Search for the cell housing the specified text and yield its [x, y] center coordinate. 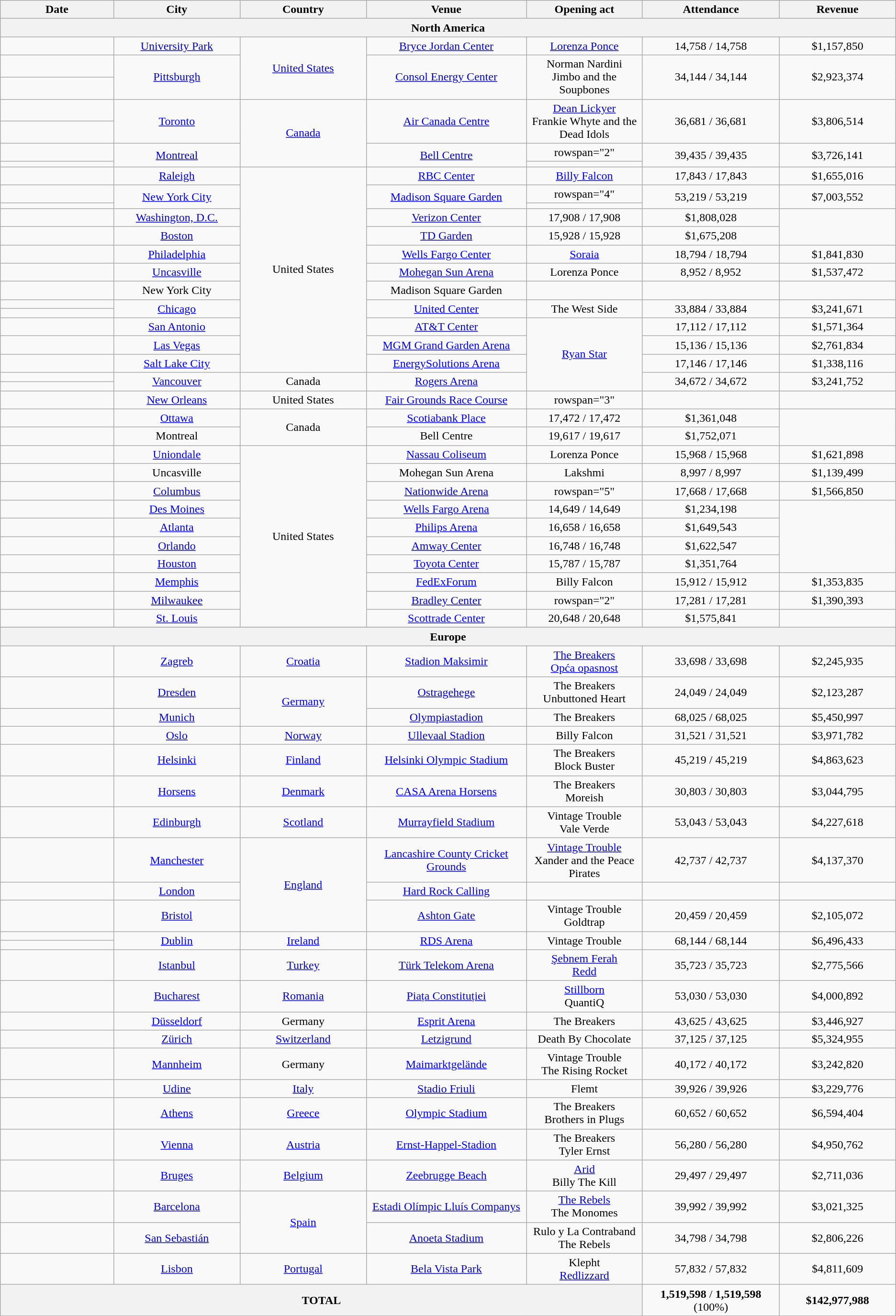
Munich [177, 717]
$1,622,547 [711, 545]
17,668 / 17,668 [711, 491]
29,497 / 29,497 [711, 1176]
Piața Constituției [446, 997]
Europe [448, 637]
Horsens [177, 791]
Stadio Friuli [446, 1089]
$3,446,927 [838, 1021]
Wells Fargo Center [446, 254]
Milwaukee [177, 600]
Vintage TroubleVale Verde [584, 822]
$3,229,776 [838, 1089]
15,928 / 15,928 [584, 236]
Toronto [177, 121]
45,219 / 45,219 [711, 760]
Venue [446, 10]
$3,021,325 [838, 1206]
30,803 / 30,803 [711, 791]
Nassau Coliseum [446, 454]
Romania [303, 997]
Vintage Trouble [584, 941]
$1,361,048 [711, 418]
Date [57, 10]
Norman NardiniJimbo and the Soupbones [584, 77]
14,649 / 14,649 [584, 509]
RDS Arena [446, 941]
Olympic Stadium [446, 1114]
Belgium [303, 1176]
TD Garden [446, 236]
18,794 / 18,794 [711, 254]
39,926 / 39,926 [711, 1089]
Switzerland [303, 1039]
Olympiastadion [446, 717]
Zürich [177, 1039]
Houston [177, 564]
$1,649,543 [711, 527]
34,798 / 34,798 [711, 1238]
StillbornQuantiQ [584, 997]
Toyota Center [446, 564]
Pittsburgh [177, 77]
rowspan="3" [584, 400]
Croatia [303, 662]
$1,655,016 [838, 176]
Chicago [177, 309]
Death By Chocolate [584, 1039]
20,459 / 20,459 [711, 915]
15,968 / 15,968 [711, 454]
$1,841,830 [838, 254]
The West Side [584, 309]
City [177, 10]
Salt Lake City [177, 363]
56,280 / 56,280 [711, 1144]
17,112 / 17,112 [711, 327]
15,787 / 15,787 [584, 564]
$1,537,472 [838, 272]
$4,863,623 [838, 760]
Flemt [584, 1089]
17,472 / 17,472 [584, 418]
Bruges [177, 1176]
North America [448, 28]
$2,123,287 [838, 692]
Austria [303, 1144]
Rulo y La ContrabandThe Rebels [584, 1238]
57,832 / 57,832 [711, 1269]
8,997 / 8,997 [711, 472]
Philips Arena [446, 527]
$5,324,955 [838, 1039]
Murrayfield Stadium [446, 822]
Ernst-Happel-Stadion [446, 1144]
$1,621,898 [838, 454]
$142,977,988 [838, 1300]
Denmark [303, 791]
Helsinki [177, 760]
Bryce Jordan Center [446, 46]
San Antonio [177, 327]
$6,594,404 [838, 1114]
Air Canada Centre [446, 121]
$3,726,141 [838, 155]
FedExForum [446, 582]
Ostragehege [446, 692]
$2,711,036 [838, 1176]
Zagreb [177, 662]
$3,971,782 [838, 735]
Scotiabank Place [446, 418]
17,908 / 17,908 [584, 217]
Barcelona [177, 1206]
Esprit Arena [446, 1021]
rowspan="4" [584, 194]
14,758 / 14,758 [711, 46]
Anoeta Stadium [446, 1238]
AT&T Center [446, 327]
Scotland [303, 822]
Columbus [177, 491]
Norway [303, 735]
$4,227,618 [838, 822]
$5,450,997 [838, 717]
Verizon Center [446, 217]
Oslo [177, 735]
42,737 / 42,737 [711, 860]
Italy [303, 1089]
Udine [177, 1089]
36,681 / 36,681 [711, 121]
34,672 / 34,672 [711, 382]
Lakshmi [584, 472]
$2,923,374 [838, 77]
39,992 / 39,992 [711, 1206]
15,912 / 15,912 [711, 582]
Finland [303, 760]
Uniondale [177, 454]
Opening act [584, 10]
$2,775,566 [838, 965]
Vienna [177, 1144]
United Center [446, 309]
$1,808,028 [711, 217]
Vintage TroubleThe Rising Rocket [584, 1064]
The BreakersOpća opasnost [584, 662]
$1,353,835 [838, 582]
The BreakersTyler Ernst [584, 1144]
35,723 / 35,723 [711, 965]
$1,752,071 [711, 436]
Bristol [177, 915]
The BreakersBrothers in Plugs [584, 1114]
17,281 / 17,281 [711, 600]
$3,806,514 [838, 121]
Bucharest [177, 997]
Philadelphia [177, 254]
Nationwide Arena [446, 491]
Ryan Star [584, 354]
33,698 / 33,698 [711, 662]
Dublin [177, 941]
Düsseldorf [177, 1021]
20,648 / 20,648 [584, 619]
16,658 / 16,658 [584, 527]
St. Louis [177, 619]
The BreakersMoreish [584, 791]
Wells Fargo Arena [446, 509]
Stadion Maksimir [446, 662]
Vintage TroubleXander and the Peace Pirates [584, 860]
$3,044,795 [838, 791]
Ullevaal Stadion [446, 735]
$1,571,364 [838, 327]
The RebelsThe Monomes [584, 1206]
40,172 / 40,172 [711, 1064]
Vancouver [177, 382]
Ottawa [177, 418]
Türk Telekom Arena [446, 965]
Memphis [177, 582]
$3,241,752 [838, 382]
68,144 / 68,144 [711, 941]
$1,157,850 [838, 46]
53,030 / 53,030 [711, 997]
16,748 / 16,748 [584, 545]
Ashton Gate [446, 915]
Orlando [177, 545]
$1,675,208 [711, 236]
rowspan="5" [584, 491]
1,519,598 / 1,519,598 (100%) [711, 1300]
$7,003,552 [838, 196]
34,144 / 34,144 [711, 77]
39,435 / 39,435 [711, 155]
Greece [303, 1114]
Atlanta [177, 527]
Vintage TroubleGoldtrap [584, 915]
EnergySolutions Arena [446, 363]
London [177, 891]
Consol Energy Center [446, 77]
Spain [303, 1222]
Edinburgh [177, 822]
$1,139,499 [838, 472]
Portugal [303, 1269]
$2,105,072 [838, 915]
Şebnem FerahRedd [584, 965]
53,043 / 53,043 [711, 822]
$2,245,935 [838, 662]
$4,000,892 [838, 997]
$1,338,116 [838, 363]
Rogers Arena [446, 382]
Manchester [177, 860]
Scottrade Center [446, 619]
$4,137,370 [838, 860]
31,521 / 31,521 [711, 735]
17,843 / 17,843 [711, 176]
Washington, D.C. [177, 217]
Helsinki Olympic Stadium [446, 760]
The BreakersUnbuttoned Heart [584, 692]
Lisbon [177, 1269]
$1,575,841 [711, 619]
San Sebastián [177, 1238]
$3,242,820 [838, 1064]
New Orleans [177, 400]
19,617 / 19,617 [584, 436]
Country [303, 10]
8,952 / 8,952 [711, 272]
$3,241,671 [838, 309]
$1,566,850 [838, 491]
Letzigrund [446, 1039]
MGM Grand Garden Arena [446, 345]
AridBilly The Kill [584, 1176]
Des Moines [177, 509]
Boston [177, 236]
Amway Center [446, 545]
England [303, 885]
Las Vegas [177, 345]
60,652 / 60,652 [711, 1114]
$4,811,609 [838, 1269]
33,884 / 33,884 [711, 309]
15,136 / 15,136 [711, 345]
Hard Rock Calling [446, 891]
$6,496,433 [838, 941]
Estadi Olímpic Lluís Companys [446, 1206]
Lancashire County Cricket Grounds [446, 860]
Ireland [303, 941]
Soraia [584, 254]
Fair Grounds Race Course [446, 400]
Raleigh [177, 176]
Zeebrugge Beach [446, 1176]
University Park [177, 46]
RBC Center [446, 176]
Maimarktgelände [446, 1064]
Turkey [303, 965]
Dresden [177, 692]
37,125 / 37,125 [711, 1039]
Mannheim [177, 1064]
CASA Arena Horsens [446, 791]
TOTAL [322, 1300]
$4,950,762 [838, 1144]
Istanbul [177, 965]
The BreakersBlock Buster [584, 760]
$1,390,393 [838, 600]
KlephtRedlizzard [584, 1269]
53,219 / 53,219 [711, 196]
Dean LickyerFrankie Whyte and the Dead Idols [584, 121]
$2,761,834 [838, 345]
Revenue [838, 10]
$2,806,226 [838, 1238]
$1,234,198 [711, 509]
Bradley Center [446, 600]
24,049 / 24,049 [711, 692]
43,625 / 43,625 [711, 1021]
$1,351,764 [711, 564]
Attendance [711, 10]
17,146 / 17,146 [711, 363]
Bela Vista Park [446, 1269]
68,025 / 68,025 [711, 717]
Athens [177, 1114]
